Capture the cell that displays the provided text and extract its (X, Y) central coordinate. 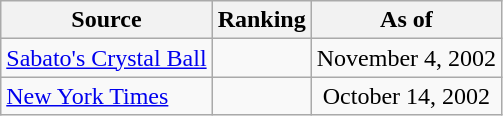
October 14, 2002 (406, 96)
Source (106, 20)
Sabato's Crystal Ball (106, 58)
As of (406, 20)
New York Times (106, 96)
November 4, 2002 (406, 58)
Ranking (262, 20)
